Locate the cell with the specified text and output its [X, Y] center coordinate. 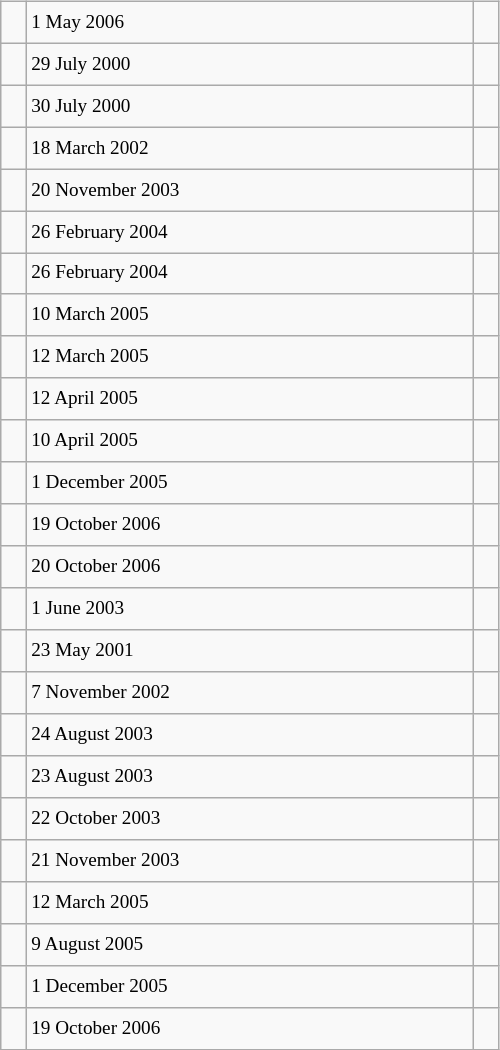
7 November 2002 [250, 693]
24 August 2003 [250, 735]
29 July 2000 [250, 64]
10 March 2005 [250, 315]
20 November 2003 [250, 190]
30 July 2000 [250, 106]
23 August 2003 [250, 777]
10 April 2005 [250, 441]
9 August 2005 [250, 944]
1 May 2006 [250, 22]
18 March 2002 [250, 148]
12 April 2005 [250, 399]
23 May 2001 [250, 651]
22 October 2003 [250, 819]
1 June 2003 [250, 609]
21 November 2003 [250, 861]
20 October 2006 [250, 567]
